Find where the given text appears and provide that cell's center as (x, y) coordinate. 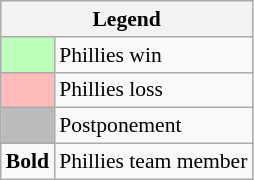
Phillies loss (153, 90)
Postponement (153, 126)
Bold (28, 162)
Legend (127, 19)
Phillies team member (153, 162)
Phillies win (153, 55)
